Output the [x, y] coordinate of the center of the cell containing the given text.  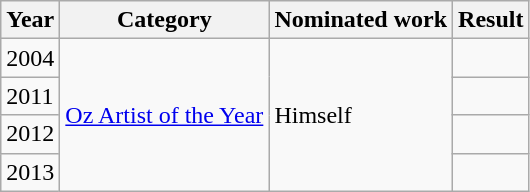
2011 [30, 96]
Oz Artist of the Year [164, 115]
Result [491, 20]
2013 [30, 172]
2004 [30, 58]
Year [30, 20]
Himself [361, 115]
Category [164, 20]
Nominated work [361, 20]
2012 [30, 134]
